Detect which cell encompasses the target text, then output its (x, y) center coordinate. 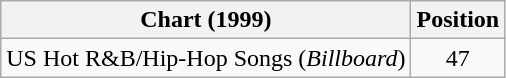
Chart (1999) (206, 20)
47 (458, 58)
Position (458, 20)
US Hot R&B/Hip-Hop Songs (Billboard) (206, 58)
